Scan for the cell matching the given text and deliver its (X, Y) coordinate at center. 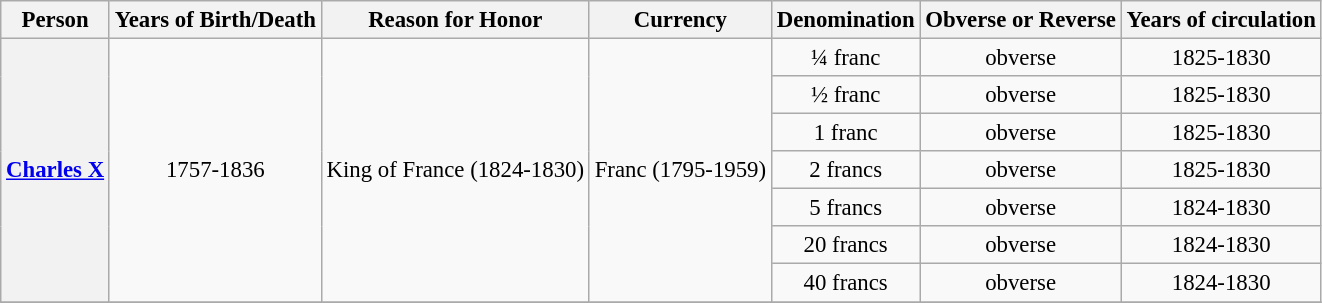
1757-1836 (215, 170)
20 francs (846, 245)
Charles X (56, 170)
5 francs (846, 208)
Obverse or Reverse (1020, 20)
Years of Birth/Death (215, 20)
Reason for Honor (455, 20)
Denomination (846, 20)
½ franc (846, 95)
Person (56, 20)
2 francs (846, 170)
1 franc (846, 133)
Years of circulation (1221, 20)
King of France (1824-1830) (455, 170)
Currency (680, 20)
¼ franc (846, 58)
40 francs (846, 283)
Franc (1795-1959) (680, 170)
